Output the [x, y] coordinate of the center of the cell containing the given text.  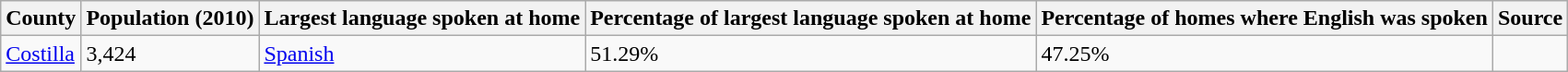
Spanish [422, 54]
51.29% [811, 54]
47.25% [1265, 54]
Source [1530, 18]
Largest language spoken at home [422, 18]
Population (2010) [170, 18]
3,424 [170, 54]
County [41, 18]
Percentage of homes where English was spoken [1265, 18]
Percentage of largest language spoken at home [811, 18]
Costilla [41, 54]
